Capture the cell that displays the provided text and extract its (x, y) central coordinate. 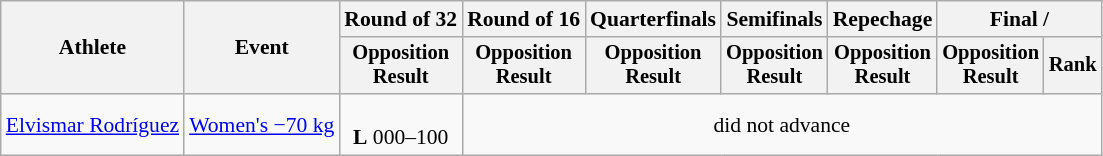
Event (262, 48)
Semifinals (774, 19)
Athlete (92, 48)
Repechage (883, 19)
Quarterfinals (653, 19)
did not advance (782, 124)
Women's −70 kg (262, 124)
Rank (1073, 66)
L 000–100 (400, 124)
Round of 16 (524, 19)
Final / (1019, 19)
Elvismar Rodríguez (92, 124)
Round of 32 (400, 19)
